Find where the given text appears and provide that cell's center as (X, Y) coordinate. 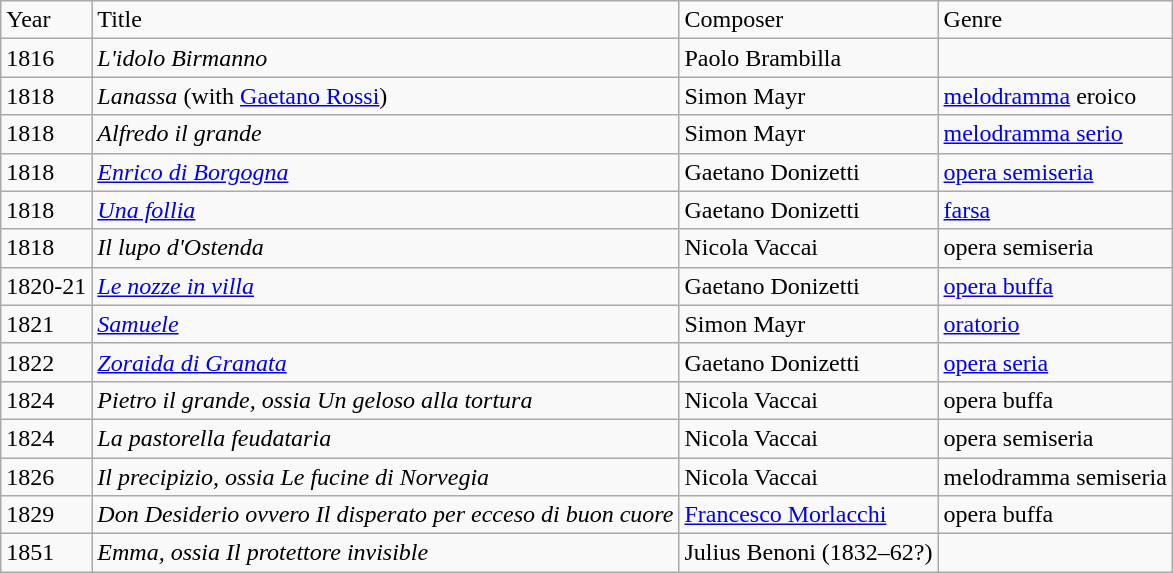
Il lupo d'Ostenda (386, 248)
melodramma semiseria (1055, 477)
Year (46, 20)
1816 (46, 58)
1820-21 (46, 286)
L'idolo Birmanno (386, 58)
Samuele (386, 324)
Title (386, 20)
Lanassa (with Gaetano Rossi) (386, 96)
1851 (46, 553)
1821 (46, 324)
Enrico di Borgogna (386, 172)
Pietro il grande, ossia Un geloso alla tortura (386, 400)
La pastorella feudataria (386, 438)
melodramma eroico (1055, 96)
Zoraida di Granata (386, 362)
Composer (808, 20)
Il precipizio, ossia Le fucine di Norvegia (386, 477)
1822 (46, 362)
Alfredo il grande (386, 134)
Francesco Morlacchi (808, 515)
Julius Benoni (1832–62?) (808, 553)
Una follia (386, 210)
opera seria (1055, 362)
Paolo Brambilla (808, 58)
Emma, ossia Il protettore invisible (386, 553)
1829 (46, 515)
Le nozze in villa (386, 286)
oratorio (1055, 324)
melodramma serio (1055, 134)
Don Desiderio ovvero Il disperato per ecceso di buon cuore (386, 515)
farsa (1055, 210)
1826 (46, 477)
Genre (1055, 20)
